Search for the cell housing the specified text and yield its (x, y) center coordinate. 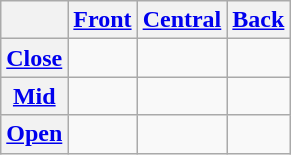
Mid (34, 96)
Back (258, 20)
Front (102, 20)
Open (34, 134)
Close (34, 58)
Central (182, 20)
